Detect which cell encompasses the target text, then output its (x, y) center coordinate. 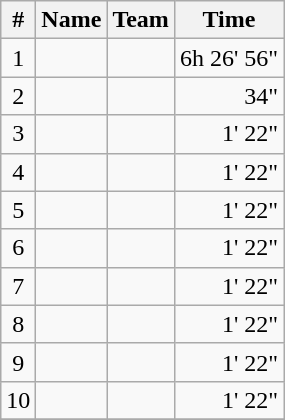
Name (72, 20)
9 (18, 362)
4 (18, 172)
34" (228, 96)
Team (141, 20)
3 (18, 134)
5 (18, 210)
1 (18, 58)
7 (18, 286)
2 (18, 96)
6h 26' 56" (228, 58)
10 (18, 400)
Time (228, 20)
8 (18, 324)
# (18, 20)
6 (18, 248)
